Provide the [X, Y] coordinate of the cell's center where the given text is located.  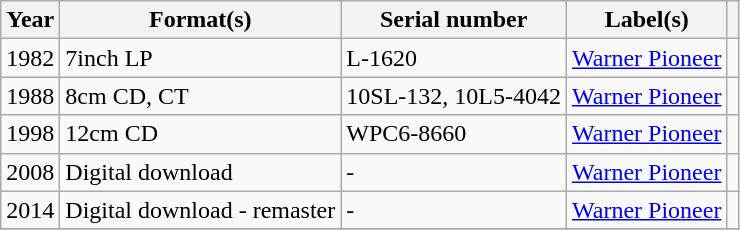
L-1620 [454, 58]
2008 [30, 172]
12cm CD [200, 134]
Year [30, 20]
Serial number [454, 20]
1982 [30, 58]
Digital download [200, 172]
2014 [30, 210]
WPC6-8660 [454, 134]
Format(s) [200, 20]
7inch LP [200, 58]
Digital download - remaster [200, 210]
10SL-132, 10L5-4042 [454, 96]
1988 [30, 96]
8cm CD, CT [200, 96]
Label(s) [647, 20]
1998 [30, 134]
